Capture the cell that displays the provided text and extract its (X, Y) central coordinate. 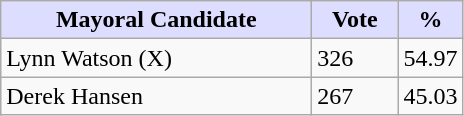
54.97 (430, 58)
% (430, 20)
Derek Hansen (156, 96)
326 (355, 58)
Vote (355, 20)
Lynn Watson (X) (156, 58)
Mayoral Candidate (156, 20)
45.03 (430, 96)
267 (355, 96)
